Identify which cell holds the provided text, then report its [x, y] central coordinate. 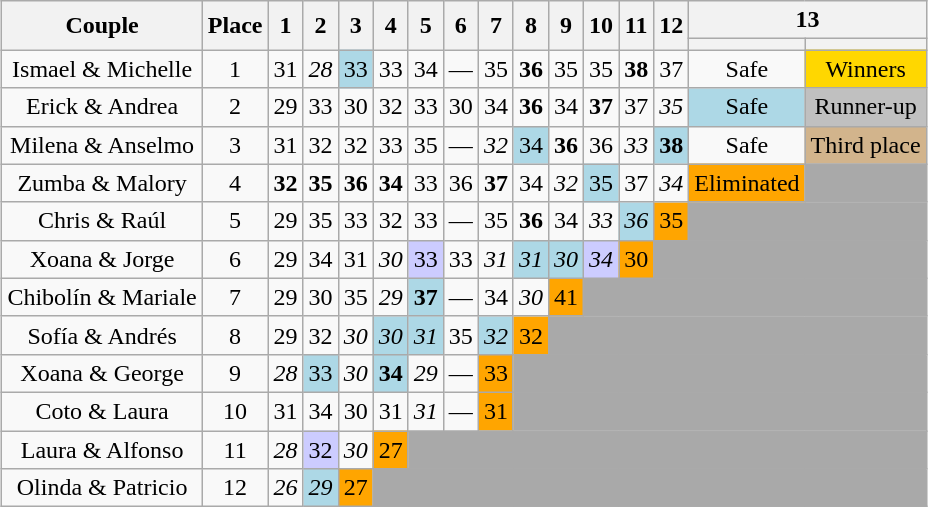
Erick & Andrea [102, 107]
Laura & Alfonso [102, 449]
Coto & Laura [102, 411]
Third place [866, 145]
Eliminated [747, 183]
Couple [102, 26]
Milena & Anselmo [102, 145]
Place [235, 26]
13 [808, 20]
Zumba & Malory [102, 183]
Winners [866, 69]
Runner-up [866, 107]
Xoana & George [102, 373]
Ismael & Michelle [102, 69]
26 [286, 488]
41 [566, 297]
Chibolín & Mariale [102, 297]
Sofía & Andrés [102, 335]
Xoana & Jorge [102, 259]
Olinda & Patricio [102, 488]
Chris & Raúl [102, 221]
